Extract the (x, y) coordinate from the center of the cell holding the provided text.  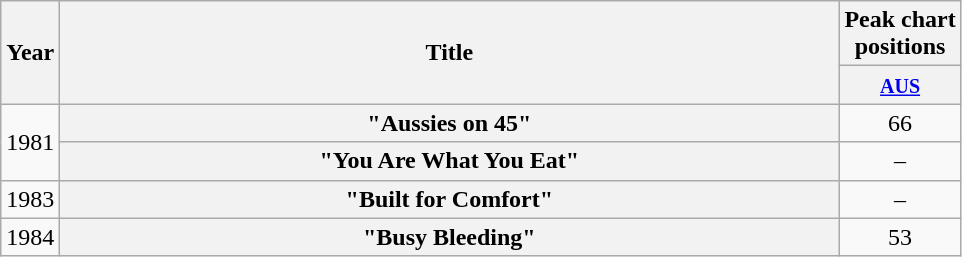
1983 (30, 199)
"Built for Comfort" (450, 199)
"You Are What You Eat" (450, 161)
"Aussies on 45" (450, 123)
Peak chartpositions (900, 34)
Title (450, 52)
"Busy Bleeding" (450, 237)
1981 (30, 142)
53 (900, 237)
Year (30, 52)
1984 (30, 237)
AUS (900, 85)
66 (900, 123)
